Detect which cell encompasses the target text, then output its [X, Y] center coordinate. 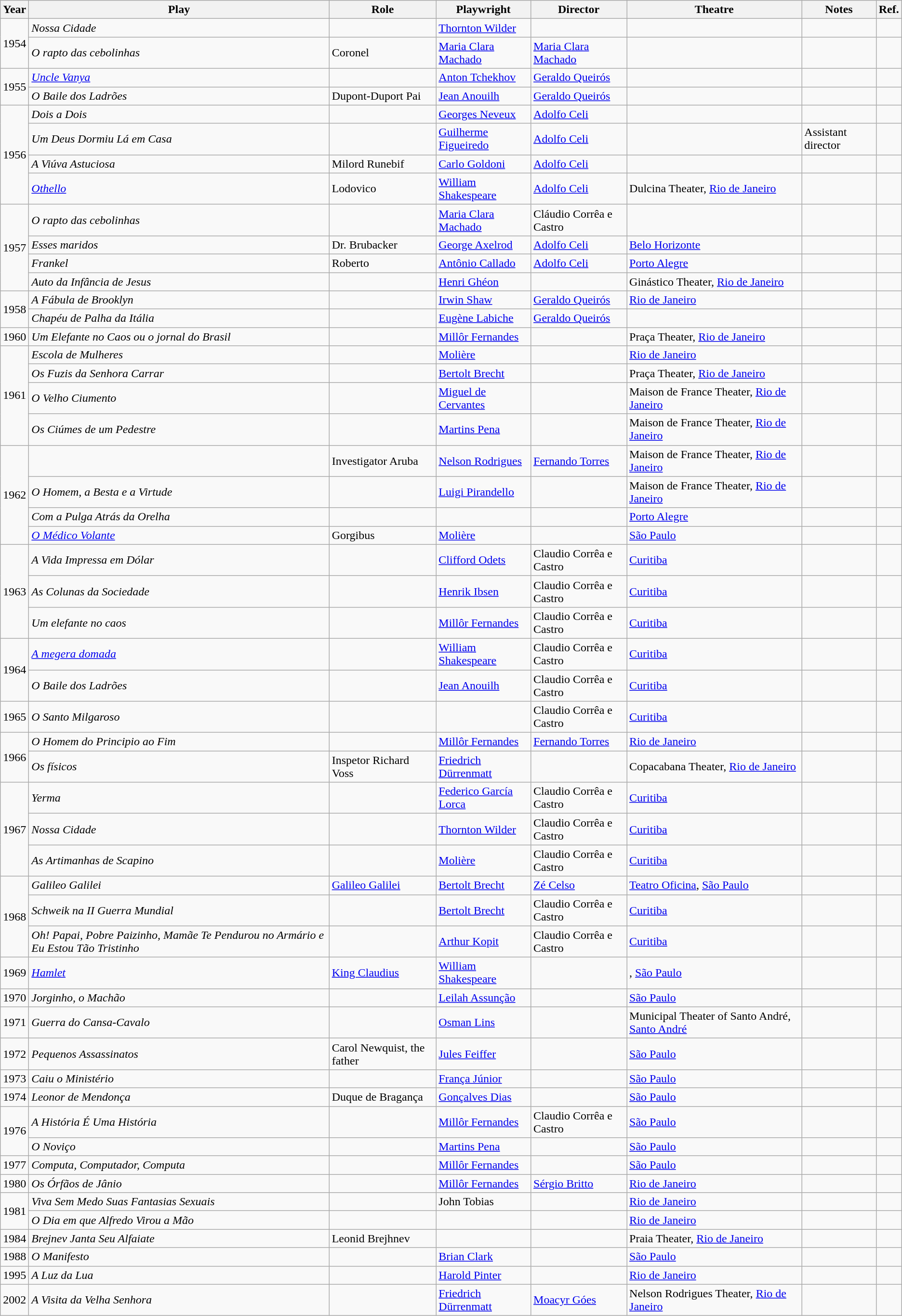
Coronel [383, 53]
A Visita da Velha Senhora [179, 1300]
Arthur Kopit [484, 941]
Copacabana Theater, Rio de Janeiro [714, 767]
O Velho Ciumento [179, 398]
Caiu o Ministério [179, 1079]
As Artimanhas de Scapino [179, 860]
Os físicos [179, 767]
Schweik na II Guerra Mundial [179, 910]
1969 [14, 973]
Yerma [179, 798]
1970 [14, 998]
Dulcina Theater, Rio de Janeiro [714, 189]
Leilah Assunção [484, 998]
Computa, Computador, Computa [179, 1165]
A megera domada [179, 654]
Praia Theater, Rio de Janeiro [714, 1238]
Gonçalves Dias [484, 1097]
Dr. Brubacker [383, 245]
A Luz da Lua [179, 1275]
Henrik Ibsen [484, 592]
Theatre [714, 10]
King Claudius [383, 973]
Moacyr Góes [579, 1300]
Jules Feiffer [484, 1054]
Um elefante no caos [179, 622]
1960 [14, 337]
Com a Pulga Atrás da Orelha [179, 517]
Brejnev Janta Seu Alfaiate [179, 1238]
Zé Celso [579, 885]
Auto da Infância de Jesus [179, 282]
O Dia em que Alfredo Virou a Mão [179, 1220]
Assistant director [839, 139]
1974 [14, 1097]
Chapéu de Palha da Itália [179, 318]
1968 [14, 917]
O Homem, a Besta e a Virtude [179, 492]
1962 [14, 495]
1976 [14, 1131]
França Júnior [484, 1079]
Play [179, 10]
Jorginho, o Machão [179, 998]
A História É Uma História [179, 1121]
Esses maridos [179, 245]
1972 [14, 1054]
Notes [839, 10]
1958 [14, 309]
Viva Sem Medo Suas Fantasias Sexuais [179, 1202]
Ginástico Theater, Rio de Janeiro [714, 282]
Dupont-Duport Pai [383, 96]
O Noviço [179, 1147]
, São Paulo [714, 973]
Othello [179, 189]
Guilherme Figueiredo [484, 139]
1956 [14, 155]
Osman Lins [484, 1022]
Lodovico [383, 189]
Federico García Lorca [484, 798]
O Médico Volante [179, 535]
Playwright [484, 10]
Dois a Dois [179, 114]
2002 [14, 1300]
Nelson Rodrigues Theater, Rio de Janeiro [714, 1300]
Clifford Odets [484, 560]
Escola de Mulheres [179, 355]
Guerra do Cansa-Cavalo [179, 1022]
1965 [14, 717]
Nelson Rodrigues [484, 461]
Duque de Bragança [383, 1097]
Investigator Aruba [383, 461]
Os Órfãos de Jânio [179, 1184]
Cláudio Corrêa e Castro [579, 220]
1963 [14, 592]
Belo Horizonte [714, 245]
1954 [14, 43]
O Santo Milgaroso [179, 717]
1966 [14, 757]
1964 [14, 670]
Director [579, 10]
A Vida Impressa em Dólar [179, 560]
Frankel [179, 263]
1957 [14, 248]
Os Fuzis da Senhora Carrar [179, 373]
1971 [14, 1022]
Brian Clark [484, 1257]
Inspetor Richard Voss [383, 767]
1977 [14, 1165]
Um Elefante no Caos ou o jornal do Brasil [179, 337]
Luigi Pirandello [484, 492]
Hamlet [179, 973]
Henri Ghéon [484, 282]
Milord Runebif [383, 164]
O Homem do Principio ao Fim [179, 742]
Georges Neveux [484, 114]
As Colunas da Sociedade [179, 592]
Role [383, 10]
Carlo Goldoni [484, 164]
1981 [14, 1211]
Um Deus Dormiu Lá em Casa [179, 139]
Uncle Vanya [179, 78]
Oh! Papai, Pobre Paizinho, Mamãe Te Pendurou no Armário e Eu Estou Tão Tristinho [179, 941]
1961 [14, 395]
Harold Pinter [484, 1275]
Teatro Oficina, São Paulo [714, 885]
Eugène Labiche [484, 318]
1988 [14, 1257]
Pequenos Assassinatos [179, 1054]
1967 [14, 829]
Miguel de Cervantes [484, 398]
1980 [14, 1184]
1955 [14, 87]
Year [14, 10]
Anton Tchekhov [484, 78]
John Tobias [484, 1202]
1984 [14, 1238]
Os Ciúmes de um Pedestre [179, 430]
Ref. [889, 10]
1973 [14, 1079]
Leonid Brejhnev [383, 1238]
Leonor de Mendonça [179, 1097]
Antônio Callado [484, 263]
Sérgio Britto [579, 1184]
Irwin Shaw [484, 300]
Roberto [383, 263]
O Manifesto [179, 1257]
Municipal Theater of Santo André, Santo André [714, 1022]
1995 [14, 1275]
A Viúva Astuciosa [179, 164]
Gorgibus [383, 535]
A Fábula de Brooklyn [179, 300]
Carol Newquist, the father [383, 1054]
George Axelrod [484, 245]
